Identify which cell holds the provided text, then report its (X, Y) central coordinate. 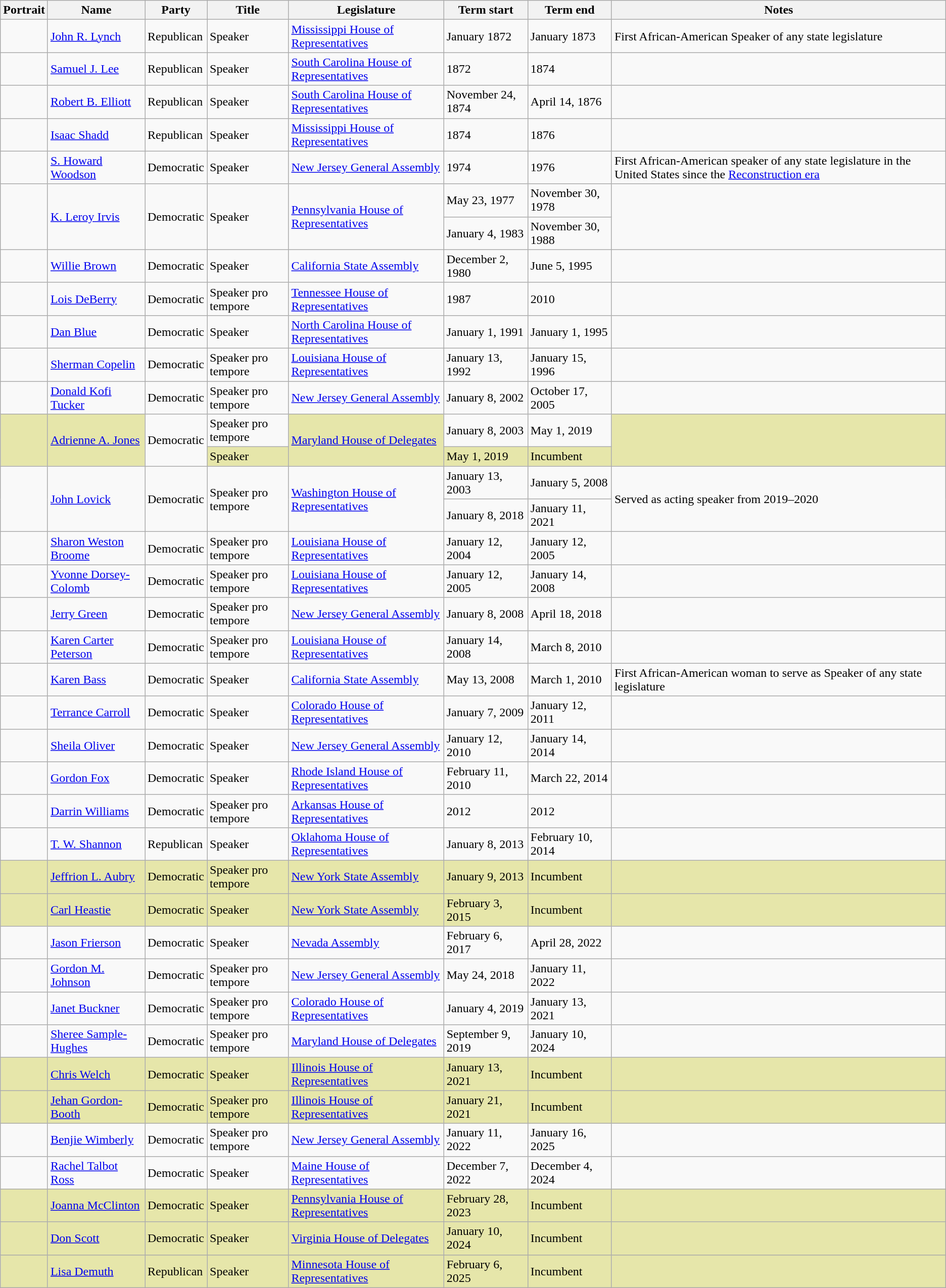
1987 (486, 299)
Chris Welch (96, 1074)
Name (96, 10)
November 30, 1978 (570, 200)
Benjie Wimberly (96, 1140)
Nevada Assembly (366, 943)
January 1, 1995 (570, 331)
Karen Bass (96, 680)
Lois DeBerry (96, 299)
January 7, 2009 (486, 712)
Minnesota House of Representatives (366, 1271)
Served as acting speaker from 2019–2020 (778, 499)
October 17, 2005 (570, 397)
Samuel J. Lee (96, 69)
Legislature (366, 10)
February 6, 2025 (486, 1271)
January 4, 2019 (486, 1008)
First African-American Speaker of any state legislature (778, 36)
Sharon Weston Broome (96, 549)
Party (176, 10)
December 7, 2022 (486, 1173)
January 14, 2014 (570, 746)
Sheree Sample-Hughes (96, 1042)
Darrin Williams (96, 811)
January 11, 2021 (570, 515)
Dan Blue (96, 331)
Notes (778, 10)
Virginia House of Delegates (366, 1239)
December 4, 2024 (570, 1173)
Oklahoma House of Representatives (366, 844)
Rachel Talbot Ross (96, 1173)
Washington House of Representatives (366, 499)
April 14, 1876 (570, 102)
Jerry Green (96, 614)
1876 (570, 134)
Carl Heastie (96, 909)
K. Leroy Irvis (96, 217)
January 12, 2010 (486, 746)
Jeffrion L. Aubry (96, 877)
March 8, 2010 (570, 647)
Arkansas House of Representatives (366, 811)
March 1, 2010 (570, 680)
May 24, 2018 (486, 976)
North Carolina House of Representatives (366, 331)
Rhode Island House of Representatives (366, 778)
January 8, 2003 (486, 430)
June 5, 1995 (570, 266)
Sherman Copelin (96, 365)
February 11, 2010 (486, 778)
March 22, 2014 (570, 778)
November 24, 1874 (486, 102)
Donald Kofi Tucker (96, 397)
April 18, 2018 (570, 614)
2010 (570, 299)
Terrance Carroll (96, 712)
January 8, 2008 (486, 614)
Don Scott (96, 1239)
January 12, 2011 (570, 712)
January 16, 2025 (570, 1140)
February 28, 2023 (486, 1205)
Term end (570, 10)
Willie Brown (96, 266)
Isaac Shadd (96, 134)
Title (248, 10)
T. W. Shannon (96, 844)
January 8, 2013 (486, 844)
Sheila Oliver (96, 746)
January 1873 (570, 36)
John R. Lynch (96, 36)
First African-American speaker of any state legislature in the United States since the Reconstruction era (778, 168)
September 9, 2019 (486, 1042)
John Lovick (96, 499)
Portrait (24, 10)
Yvonne Dorsey-Colomb (96, 581)
Karen Carter Peterson (96, 647)
Tennessee House of Representatives (366, 299)
January 1, 1991 (486, 331)
Jason Frierson (96, 943)
April 28, 2022 (570, 943)
Lisa Demuth (96, 1271)
1974 (486, 168)
February 3, 2015 (486, 909)
January 12, 2004 (486, 549)
First African-American woman to serve as Speaker of any state legislature (778, 680)
January 9, 2013 (486, 877)
December 2, 1980 (486, 266)
Adrienne A. Jones (96, 440)
Gordon Fox (96, 778)
January 21, 2021 (486, 1107)
1872 (486, 69)
January 1872 (486, 36)
S. Howard Woodson (96, 168)
January 5, 2008 (570, 483)
January 8, 2018 (486, 515)
November 30, 1988 (570, 233)
Jehan Gordon-Booth (96, 1107)
Term start (486, 10)
May 23, 1977 (486, 200)
February 10, 2014 (570, 844)
Joanna McClinton (96, 1205)
Maine House of Representatives (366, 1173)
Robert B. Elliott (96, 102)
January 13, 1992 (486, 365)
Gordon M. Johnson (96, 976)
May 13, 2008 (486, 680)
January 8, 2002 (486, 397)
1976 (570, 168)
February 6, 2017 (486, 943)
January 13, 2003 (486, 483)
January 4, 1983 (486, 233)
January 15, 1996 (570, 365)
Janet Buckner (96, 1008)
